Capture the cell that displays the provided text and extract its [X, Y] central coordinate. 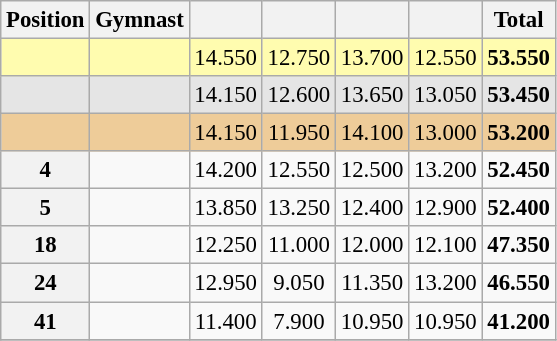
11.350 [372, 283]
7.900 [298, 321]
24 [46, 283]
14.550 [226, 58]
Position [46, 20]
52.450 [518, 170]
47.350 [518, 245]
11.400 [226, 321]
12.400 [372, 208]
12.100 [446, 245]
12.500 [372, 170]
5 [46, 208]
53.200 [518, 133]
11.950 [298, 133]
13.650 [372, 95]
52.400 [518, 208]
41.200 [518, 321]
41 [46, 321]
13.850 [226, 208]
12.750 [298, 58]
14.100 [372, 133]
Total [518, 20]
Gymnast [140, 20]
13.000 [446, 133]
53.450 [518, 95]
18 [46, 245]
14.200 [226, 170]
12.950 [226, 283]
4 [46, 170]
11.000 [298, 245]
12.000 [372, 245]
46.550 [518, 283]
13.700 [372, 58]
9.050 [298, 283]
13.250 [298, 208]
12.600 [298, 95]
12.250 [226, 245]
12.900 [446, 208]
13.050 [446, 95]
53.550 [518, 58]
